For the text-containing cell, return its midpoint in (X, Y) coordinate format. 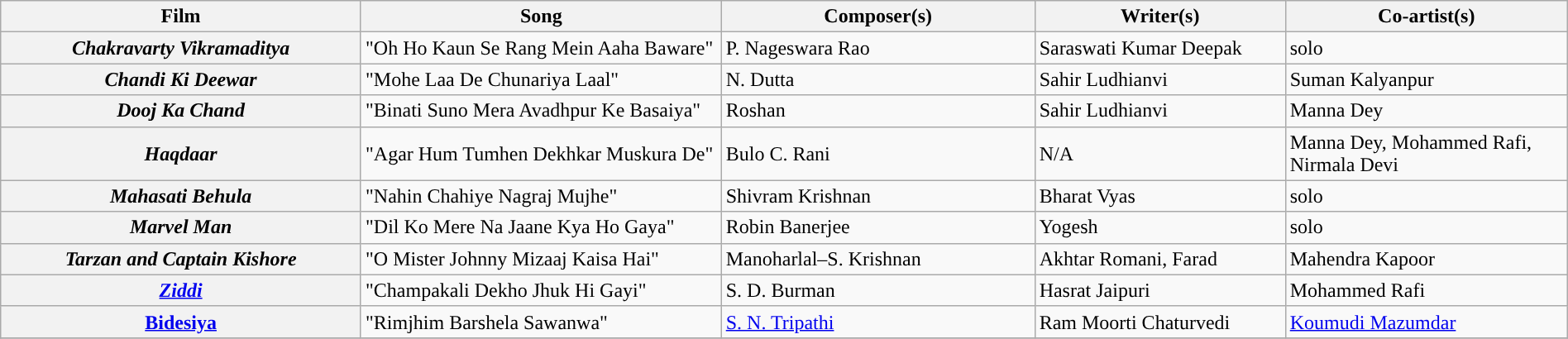
Tarzan and Captain Kishore (181, 259)
Mahendra Kapoor (1426, 259)
Mohammed Rafi (1426, 290)
"Rimjhim Barshela Sawanwa" (541, 322)
Dooj Ka Chand (181, 111)
Bidesiya (181, 322)
Roshan (878, 111)
Manoharlal–S. Krishnan (878, 259)
Ziddi (181, 290)
N/A (1159, 154)
Co-artist(s) (1426, 17)
"Champakali Dekho Jhuk Hi Gayi" (541, 290)
Manna Dey, Mohammed Rafi, Nirmala Devi (1426, 154)
Shivram Krishnan (878, 196)
Haqdaar (181, 154)
Ram Moorti Chaturvedi (1159, 322)
P. Nageswara Rao (878, 48)
Koumudi Mazumdar (1426, 322)
"Agar Hum Tumhen Dekhkar Muskura De" (541, 154)
Song (541, 17)
"Nahin Chahiye Nagraj Mujhe" (541, 196)
Saraswati Kumar Deepak (1159, 48)
Chakravarty Vikramaditya (181, 48)
S. N. Tripathi (878, 322)
Mahasati Behula (181, 196)
Manna Dey (1426, 111)
"Mohe Laa De Chunariya Laal" (541, 79)
Suman Kalyanpur (1426, 79)
Bulo C. Rani (878, 154)
Yogesh (1159, 227)
"Dil Ko Mere Na Jaane Kya Ho Gaya" (541, 227)
N. Dutta (878, 79)
S. D. Burman (878, 290)
Robin Banerjee (878, 227)
Film (181, 17)
"Binati Suno Mera Avadhpur Ke Basaiya" (541, 111)
Hasrat Jaipuri (1159, 290)
Writer(s) (1159, 17)
Akhtar Romani, Farad (1159, 259)
Composer(s) (878, 17)
"O Mister Johnny Mizaaj Kaisa Hai" (541, 259)
"Oh Ho Kaun Se Rang Mein Aaha Baware" (541, 48)
Chandi Ki Deewar (181, 79)
Marvel Man (181, 227)
Bharat Vyas (1159, 196)
